Pinpoint the cell where the given text exists, returning its (X, Y) midpoint coordinate. 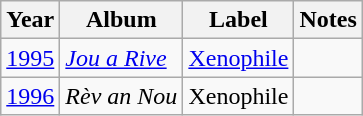
Notes (328, 20)
Album (122, 20)
1995 (30, 58)
Label (238, 20)
1996 (30, 96)
Year (30, 20)
Rèv an Nou (122, 96)
Jou a Rive (122, 58)
